Pinpoint the cell where the given text exists, returning its [x, y] midpoint coordinate. 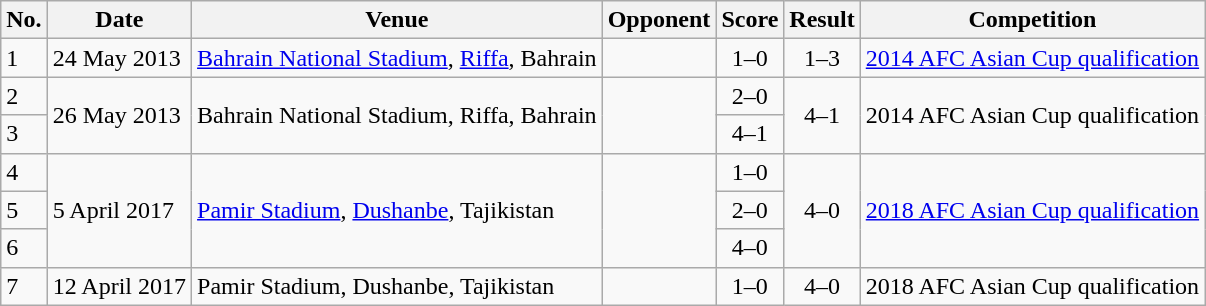
1 [24, 58]
12 April 2017 [119, 286]
24 May 2013 [119, 58]
1–3 [822, 58]
No. [24, 20]
26 May 2013 [119, 115]
4 [24, 172]
3 [24, 134]
Score [750, 20]
5 [24, 210]
7 [24, 286]
Opponent [659, 20]
Venue [398, 20]
Result [822, 20]
2 [24, 96]
Date [119, 20]
6 [24, 248]
5 April 2017 [119, 210]
Competition [1032, 20]
